Search for the cell housing the specified text and yield its [x, y] center coordinate. 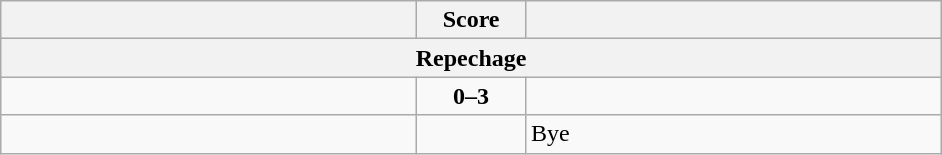
0–3 [472, 96]
Bye [733, 134]
Repechage [472, 58]
Score [472, 20]
